Locate the cell with the specified text and output its [X, Y] center coordinate. 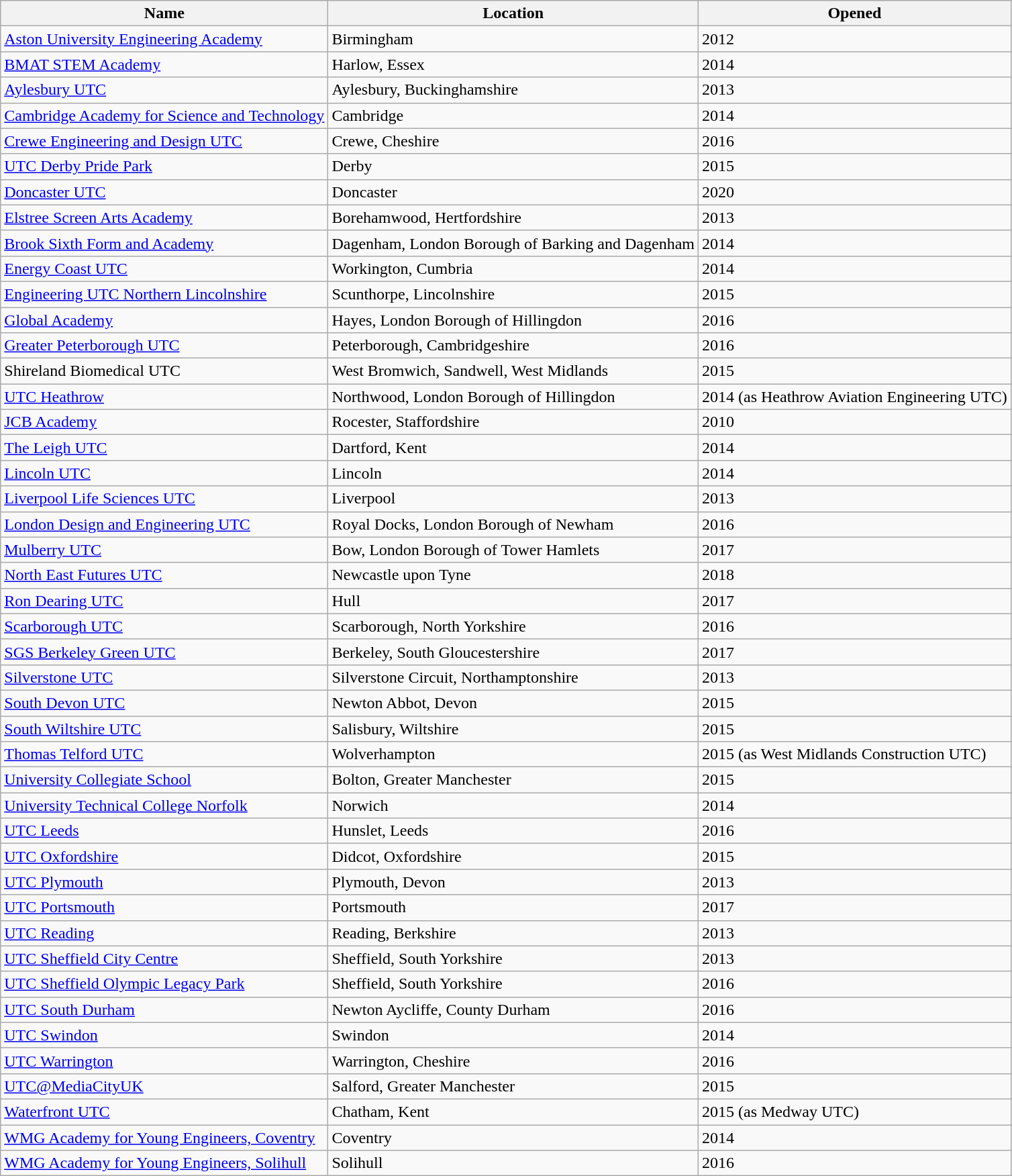
Birmingham [513, 39]
Newcastle upon Tyne [513, 575]
Solihull [513, 1163]
Borehamwood, Hertfordshire [513, 217]
Aston University Engineering Academy [164, 39]
2018 [854, 575]
Swindon [513, 1035]
2014 (as Heathrow Aviation Engineering UTC) [854, 397]
Liverpool [513, 499]
Name [164, 13]
Bow, London Borough of Tower Hamlets [513, 550]
JCB Academy [164, 422]
Ron Dearing UTC [164, 601]
UTC Derby Pride Park [164, 166]
South Wiltshire UTC [164, 728]
Scarborough UTC [164, 626]
Aylesbury, Buckinghamshire [513, 90]
Derby [513, 166]
Thomas Telford UTC [164, 754]
UTC Leeds [164, 831]
Silverstone UTC [164, 677]
Scunthorpe, Lincolnshire [513, 294]
Lincoln [513, 473]
Hayes, London Borough of Hillingdon [513, 320]
Shireland Biomedical UTC [164, 371]
UTC Portsmouth [164, 908]
Energy Coast UTC [164, 268]
UTC Heathrow [164, 397]
UTC Oxfordshire [164, 856]
Dagenham, London Borough of Barking and Dagenham [513, 243]
Peterborough, Cambridgeshire [513, 346]
Location [513, 13]
Cambridge Academy for Science and Technology [164, 115]
WMG Academy for Young Engineers, Coventry [164, 1138]
Coventry [513, 1138]
Aylesbury UTC [164, 90]
Hunslet, Leeds [513, 831]
Berkeley, South Gloucestershire [513, 652]
Cambridge [513, 115]
Warrington, Cheshire [513, 1061]
2015 (as West Midlands Construction UTC) [854, 754]
Crewe, Cheshire [513, 141]
UTC Warrington [164, 1061]
2020 [854, 192]
WMG Academy for Young Engineers, Solihull [164, 1163]
2010 [854, 422]
Royal Docks, London Borough of Newham [513, 524]
Opened [854, 13]
Global Academy [164, 320]
Portsmouth [513, 908]
Liverpool Life Sciences UTC [164, 499]
Scarborough, North Yorkshire [513, 626]
UTC@MediaCityUK [164, 1086]
Brook Sixth Form and Academy [164, 243]
Workington, Cumbria [513, 268]
Rocester, Staffordshire [513, 422]
Waterfront UTC [164, 1112]
The Leigh UTC [164, 448]
Northwood, London Borough of Hillingdon [513, 397]
Elstree Screen Arts Academy [164, 217]
Newton Abbot, Devon [513, 703]
London Design and Engineering UTC [164, 524]
Salisbury, Wiltshire [513, 728]
Dartford, Kent [513, 448]
UTC Sheffield City Centre [164, 959]
Harlow, Essex [513, 64]
Norwich [513, 805]
Doncaster [513, 192]
Plymouth, Devon [513, 882]
Chatham, Kent [513, 1112]
North East Futures UTC [164, 575]
Didcot, Oxfordshire [513, 856]
2015 (as Medway UTC) [854, 1112]
UTC Plymouth [164, 882]
Greater Peterborough UTC [164, 346]
South Devon UTC [164, 703]
Mulberry UTC [164, 550]
Wolverhampton [513, 754]
UTC South Durham [164, 1010]
Engineering UTC Northern Lincolnshire [164, 294]
Doncaster UTC [164, 192]
Hull [513, 601]
SGS Berkeley Green UTC [164, 652]
Salford, Greater Manchester [513, 1086]
University Technical College Norfolk [164, 805]
University Collegiate School [164, 780]
Lincoln UTC [164, 473]
BMAT STEM Academy [164, 64]
West Bromwich, Sandwell, West Midlands [513, 371]
Bolton, Greater Manchester [513, 780]
UTC Reading [164, 933]
Newton Aycliffe, County Durham [513, 1010]
Reading, Berkshire [513, 933]
Silverstone Circuit, Northamptonshire [513, 677]
UTC Swindon [164, 1035]
Crewe Engineering and Design UTC [164, 141]
UTC Sheffield Olympic Legacy Park [164, 984]
2012 [854, 39]
